Provide the (X, Y) coordinate of the cell's center where the given text is located.  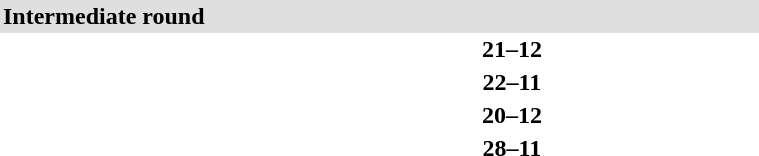
22–11 (512, 82)
20–12 (512, 116)
21–12 (512, 50)
Intermediate round (379, 16)
